Find where the given text appears and provide that cell's center as (x, y) coordinate. 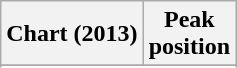
Chart (2013) (72, 34)
Peakposition (189, 34)
